Return (X, Y) of the center of cell containing provided text 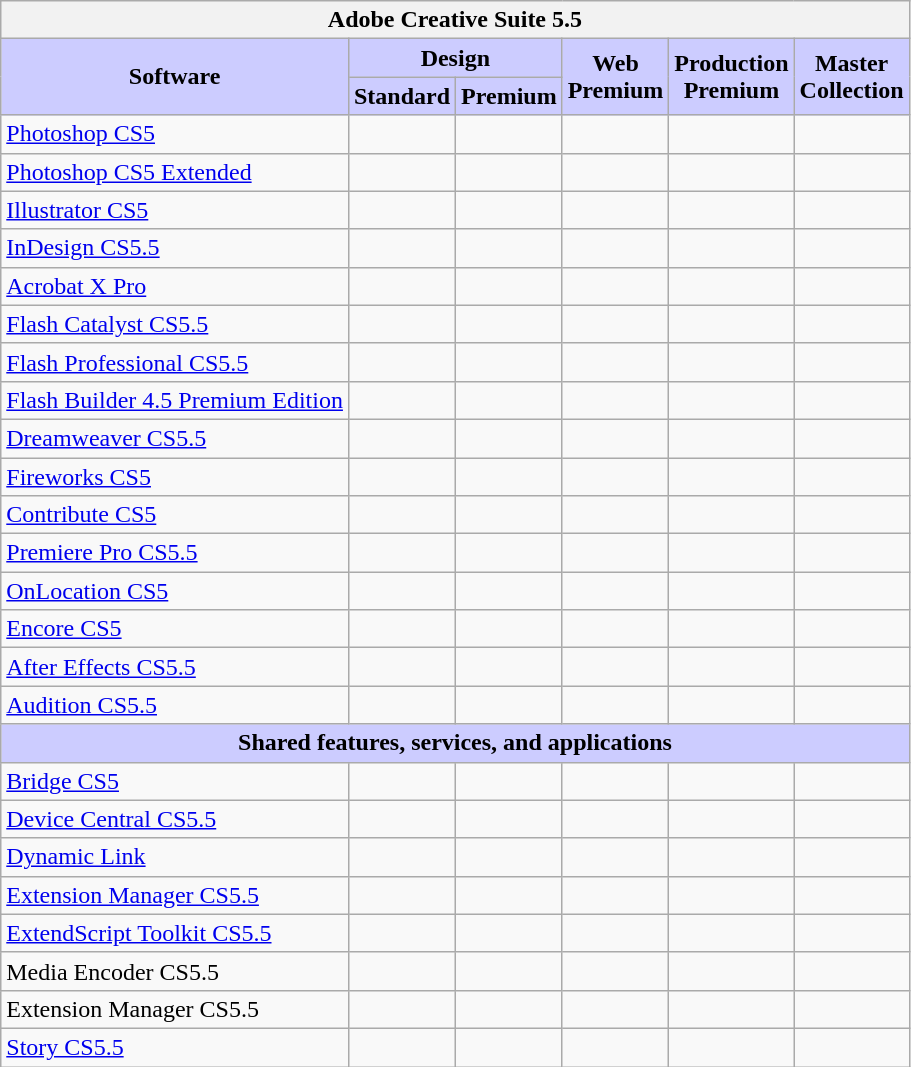
Photoshop CS5 Extended (175, 172)
Photoshop CS5 (175, 134)
Acrobat X Pro (175, 286)
Illustrator CS5 (175, 210)
Encore CS5 (175, 629)
Device Central CS5.5 (175, 819)
Shared features, services, and applications (455, 743)
OnLocation CS5 (175, 591)
Media Encoder CS5.5 (175, 971)
Adobe Creative Suite 5.5 (455, 20)
WebPremium (616, 77)
Bridge CS5 (175, 781)
Premiere Pro CS5.5 (175, 553)
Standard (402, 96)
ProductionPremium (732, 77)
Fireworks CS5 (175, 477)
Premium (510, 96)
Flash Catalyst CS5.5 (175, 324)
Dreamweaver CS5.5 (175, 438)
Contribute CS5 (175, 515)
Flash Professional CS5.5 (175, 362)
InDesign CS5.5 (175, 248)
MasterCollection (852, 77)
Story CS5.5 (175, 1047)
ExtendScript Toolkit CS5.5 (175, 933)
After Effects CS5.5 (175, 667)
Audition CS5.5 (175, 705)
Flash Builder 4.5 Premium Edition (175, 400)
Design (455, 58)
Software (175, 77)
Dynamic Link (175, 857)
